Output the (x, y) coordinate of the center of the cell containing the given text.  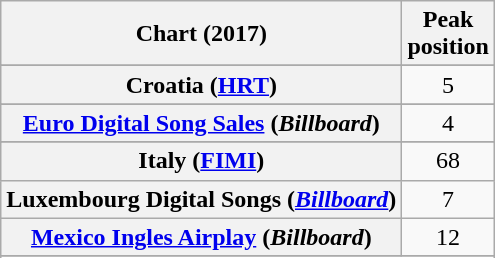
4 (448, 123)
Euro Digital Song Sales (Billboard) (202, 123)
Peakposition (448, 34)
Luxembourg Digital Songs (Billboard) (202, 199)
Italy (FIMI) (202, 161)
12 (448, 237)
5 (448, 85)
7 (448, 199)
Mexico Ingles Airplay (Billboard) (202, 237)
68 (448, 161)
Croatia (HRT) (202, 85)
Chart (2017) (202, 34)
